Capture the cell that displays the provided text and extract its (X, Y) central coordinate. 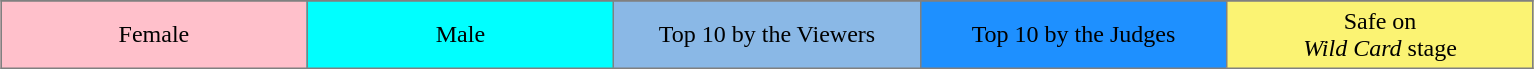
Top 10 by the Judges (1074, 35)
Male (460, 35)
Top 10 by the Viewers (768, 35)
Female (154, 35)
Safe onWild Card stage (1380, 35)
